Detect which cell encompasses the target text, then output its [x, y] center coordinate. 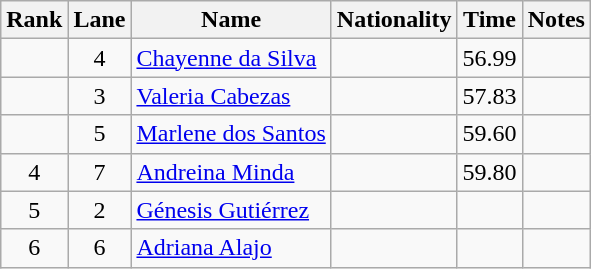
Génesis Gutiérrez [231, 210]
Name [231, 20]
Notes [556, 20]
Marlene dos Santos [231, 134]
2 [100, 210]
Lane [100, 20]
7 [100, 172]
56.99 [490, 58]
Rank [34, 20]
3 [100, 96]
59.60 [490, 134]
Adriana Alajo [231, 248]
Time [490, 20]
57.83 [490, 96]
Chayenne da Silva [231, 58]
Nationality [394, 20]
Andreina Minda [231, 172]
Valeria Cabezas [231, 96]
59.80 [490, 172]
